Determine the (X, Y) coordinate at the center of the cell enclosing the given text.  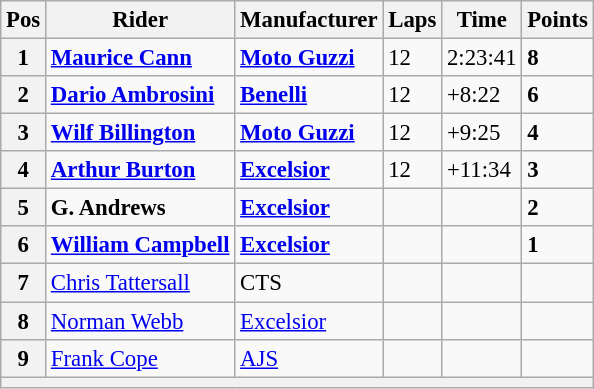
Rider (140, 20)
+9:25 (482, 133)
Chris Tattersall (140, 283)
Time (482, 20)
2:23:41 (482, 58)
Norman Webb (140, 321)
AJS (309, 358)
G. Andrews (140, 208)
9 (24, 358)
CTS (309, 283)
Benelli (309, 95)
+11:34 (482, 170)
Frank Cope (140, 358)
Maurice Cann (140, 58)
5 (24, 208)
7 (24, 283)
Pos (24, 20)
Manufacturer (309, 20)
Dario Ambrosini (140, 95)
Laps (412, 20)
Wilf Billington (140, 133)
Points (558, 20)
+8:22 (482, 95)
William Campbell (140, 245)
Arthur Burton (140, 170)
